Find where the given text appears and provide that cell's center as [x, y] coordinate. 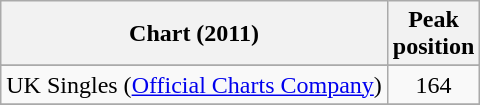
UK Singles (Official Charts Company) [194, 85]
164 [433, 85]
Peakposition [433, 34]
Chart (2011) [194, 34]
